Find where the given text appears and provide that cell's center as (X, Y) coordinate. 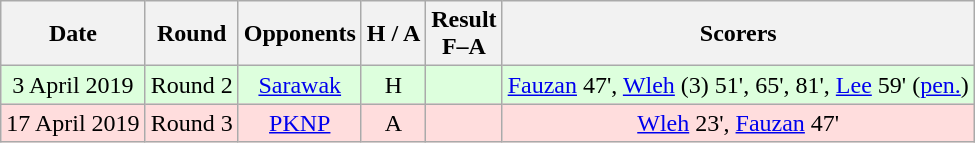
Round (192, 34)
H / A (393, 34)
17 April 2019 (73, 123)
Fauzan 47', Wleh (3) 51', 65', 81', Lee 59' (pen.) (738, 85)
3 April 2019 (73, 85)
Sarawak (300, 85)
H (393, 85)
ResultF–A (464, 34)
Round 2 (192, 85)
Round 3 (192, 123)
Date (73, 34)
PKNP (300, 123)
A (393, 123)
Wleh 23', Fauzan 47' (738, 123)
Scorers (738, 34)
Opponents (300, 34)
